Search for the cell housing the specified text and yield its (X, Y) center coordinate. 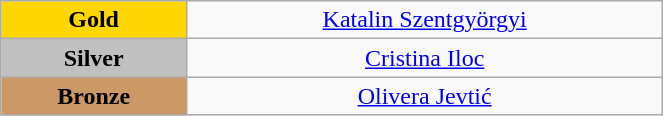
Olivera Jevtić (425, 96)
Cristina Iloc (425, 58)
Silver (94, 58)
Katalin Szentgyörgyi (425, 20)
Bronze (94, 96)
Gold (94, 20)
